Pinpoint the cell where the given text exists, returning its [X, Y] midpoint coordinate. 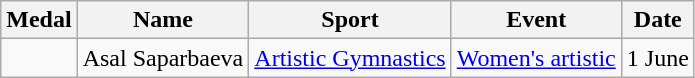
Artistic Gymnastics [350, 58]
Asal Saparbaeva [163, 58]
Medal [39, 20]
1 June [658, 58]
Sport [350, 20]
Event [536, 20]
Name [163, 20]
Women's artistic [536, 58]
Date [658, 20]
